For the text-containing cell, return its midpoint in (x, y) coordinate format. 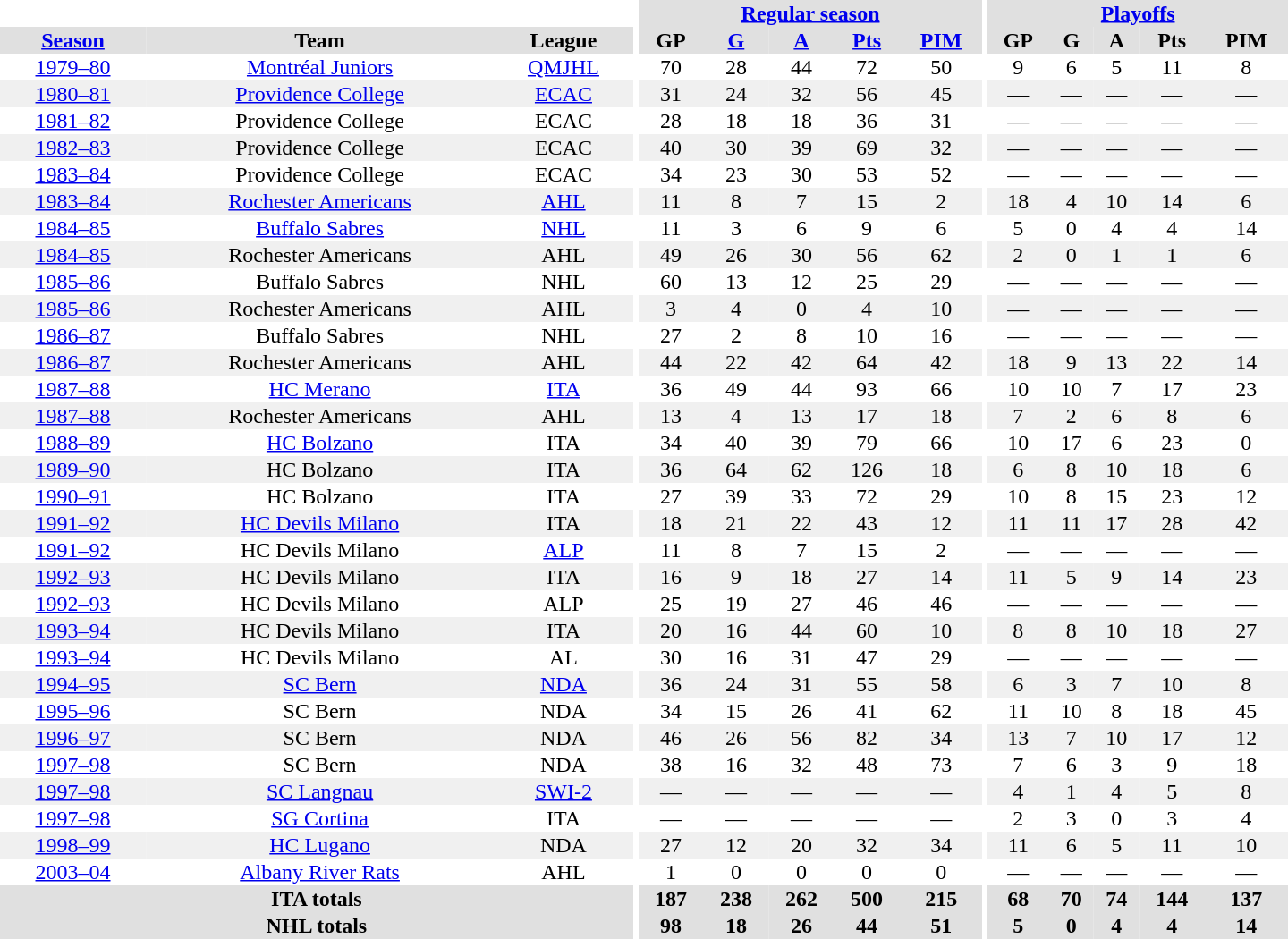
82 (868, 738)
1989–90 (73, 469)
69 (868, 148)
126 (868, 469)
Team (320, 40)
98 (671, 926)
187 (671, 899)
1998–99 (73, 845)
SG Cortina (320, 818)
HC Merano (320, 389)
41 (868, 711)
2003–04 (73, 872)
QMJHL (563, 67)
238 (735, 899)
HC Lugano (320, 845)
137 (1247, 899)
215 (941, 899)
79 (868, 443)
33 (801, 496)
500 (868, 899)
1979–80 (73, 67)
262 (801, 899)
144 (1172, 899)
47 (868, 657)
Regular season (810, 13)
38 (671, 765)
Montréal Juniors (320, 67)
1981–82 (73, 121)
NHL totals (317, 926)
50 (941, 67)
Albany River Rats (320, 872)
55 (868, 684)
1994–95 (73, 684)
52 (941, 174)
43 (868, 523)
Season (73, 40)
1988–89 (73, 443)
51 (941, 926)
AL (563, 657)
21 (735, 523)
Playoffs (1138, 13)
1980–81 (73, 94)
SC Langnau (320, 791)
1995–96 (73, 711)
1996–97 (73, 738)
53 (868, 174)
19 (735, 604)
93 (868, 389)
48 (868, 765)
68 (1018, 899)
1982–83 (73, 148)
ITA totals (317, 899)
58 (941, 684)
League (563, 40)
73 (941, 765)
74 (1116, 899)
1990–91 (73, 496)
SWI-2 (563, 791)
